Return [X, Y] of the center of cell containing provided text 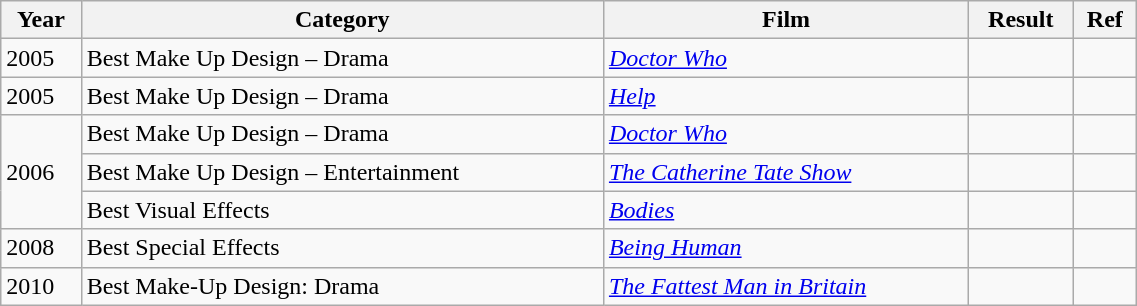
Category [342, 20]
Bodies [786, 210]
Best Make-Up Design: Drama [342, 286]
The Fattest Man in Britain [786, 286]
Ref [1105, 20]
Best Make Up Design – Entertainment [342, 172]
Year [41, 20]
Best Special Effects [342, 248]
Help [786, 96]
Being Human [786, 248]
Film [786, 20]
The Catherine Tate Show [786, 172]
2010 [41, 286]
2008 [41, 248]
2006 [41, 172]
Best Visual Effects [342, 210]
Result [1021, 20]
